From the cell containing the given text, extract its center point as [X, Y] coordinate. 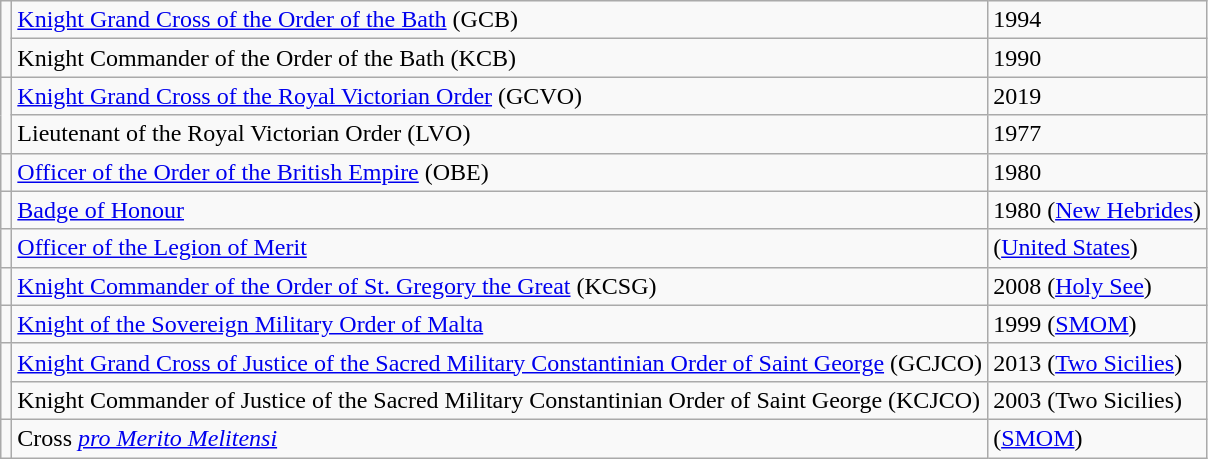
Badge of Honour [500, 210]
2013 (Two Sicilies) [1098, 362]
1977 [1098, 134]
Knight Grand Cross of the Order of the Bath (GCB) [500, 20]
Knight Commander of Justice of the Sacred Military Constantinian Order of Saint George (KCJCO) [500, 400]
1999 (SMOM) [1098, 324]
Lieutenant of the Royal Victorian Order (LVO) [500, 134]
Cross pro Merito Melitensi [500, 438]
(United States) [1098, 248]
2003 (Two Sicilies) [1098, 400]
1980 [1098, 172]
1990 [1098, 58]
2019 [1098, 96]
1980 (New Hebrides) [1098, 210]
Knight Commander of the Order of the Bath (KCB) [500, 58]
Officer of the Legion of Merit [500, 248]
Knight of the Sovereign Military Order of Malta [500, 324]
Officer of the Order of the British Empire (OBE) [500, 172]
(SMOM) [1098, 438]
Knight Grand Cross of the Royal Victorian Order (GCVO) [500, 96]
2008 (Holy See) [1098, 286]
Knight Commander of the Order of St. Gregory the Great (KCSG) [500, 286]
Knight Grand Cross of Justice of the Sacred Military Constantinian Order of Saint George (GCJCO) [500, 362]
1994 [1098, 20]
